For the text-containing cell, return its midpoint in (X, Y) coordinate format. 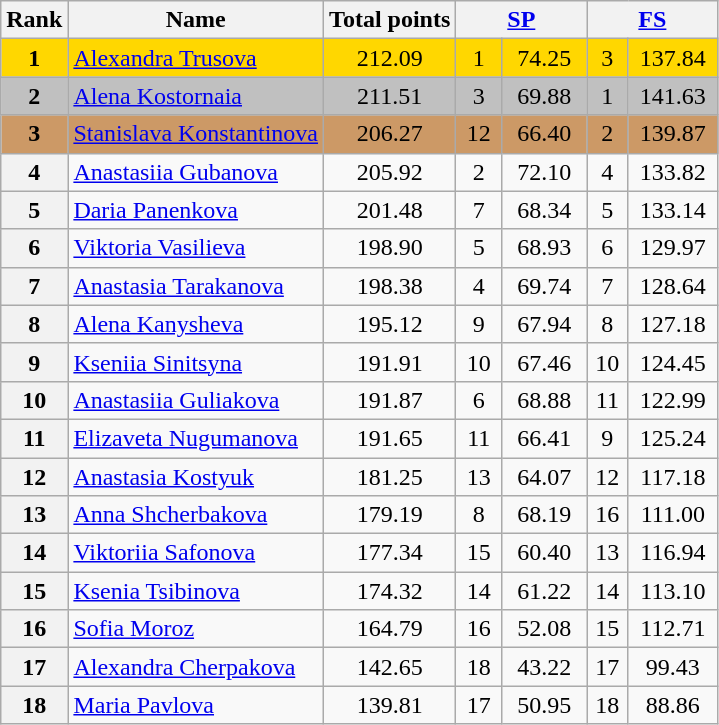
164.79 (390, 629)
179.19 (390, 515)
FS (652, 20)
116.94 (673, 553)
Stanislava Konstantinova (196, 134)
64.07 (544, 477)
128.64 (673, 286)
Ksenia Tsibinova (196, 591)
112.71 (673, 629)
139.87 (673, 134)
205.92 (390, 172)
68.93 (544, 248)
Daria Panenkova (196, 210)
68.19 (544, 515)
201.48 (390, 210)
191.65 (390, 438)
137.84 (673, 58)
74.25 (544, 58)
198.38 (390, 286)
Anastasiia Guliakova (196, 400)
206.27 (390, 134)
174.32 (390, 591)
117.18 (673, 477)
43.22 (544, 667)
60.40 (544, 553)
181.25 (390, 477)
212.09 (390, 58)
198.90 (390, 248)
68.34 (544, 210)
Maria Pavlova (196, 705)
211.51 (390, 96)
88.86 (673, 705)
141.63 (673, 96)
113.10 (673, 591)
Viktoria Vasilieva (196, 248)
Rank (34, 20)
Anastasia Tarakanova (196, 286)
Kseniia Sinitsyna (196, 362)
Anna Shcherbakova (196, 515)
99.43 (673, 667)
Elizaveta Nugumanova (196, 438)
Alexandra Cherpakova (196, 667)
Name (196, 20)
SP (522, 20)
Sofia Moroz (196, 629)
61.22 (544, 591)
125.24 (673, 438)
66.40 (544, 134)
50.95 (544, 705)
Anastasiia Gubanova (196, 172)
52.08 (544, 629)
66.41 (544, 438)
Alexandra Trusova (196, 58)
129.97 (673, 248)
127.18 (673, 324)
Anastasia Kostyuk (196, 477)
67.46 (544, 362)
177.34 (390, 553)
Alena Kostornaia (196, 96)
195.12 (390, 324)
68.88 (544, 400)
69.88 (544, 96)
191.87 (390, 400)
Alena Kanysheva (196, 324)
133.82 (673, 172)
191.91 (390, 362)
69.74 (544, 286)
139.81 (390, 705)
122.99 (673, 400)
111.00 (673, 515)
124.45 (673, 362)
67.94 (544, 324)
Total points (390, 20)
133.14 (673, 210)
Viktoriia Safonova (196, 553)
142.65 (390, 667)
72.10 (544, 172)
